From the cell containing the given text, extract its center point as (x, y) coordinate. 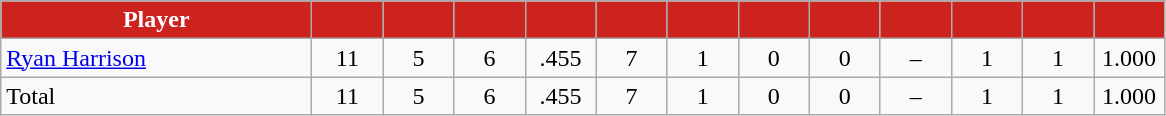
Ryan Harrison (156, 58)
Player (156, 20)
Total (156, 96)
